From the cell containing the given text, extract its center point as [X, Y] coordinate. 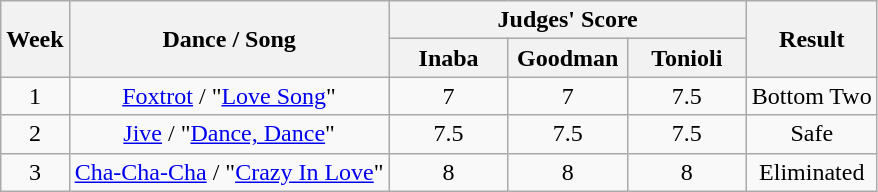
Bottom Two [812, 96]
3 [35, 172]
Tonioli [686, 58]
Goodman [568, 58]
Safe [812, 134]
Eliminated [812, 172]
Week [35, 39]
2 [35, 134]
Inaba [448, 58]
Cha-Cha-Cha / "Crazy In Love" [229, 172]
Judges' Score [568, 20]
Dance / Song [229, 39]
Foxtrot / "Love Song" [229, 96]
Result [812, 39]
Jive / "Dance, Dance" [229, 134]
1 [35, 96]
